Extract the (X, Y) coordinate from the center of the cell holding the provided text.  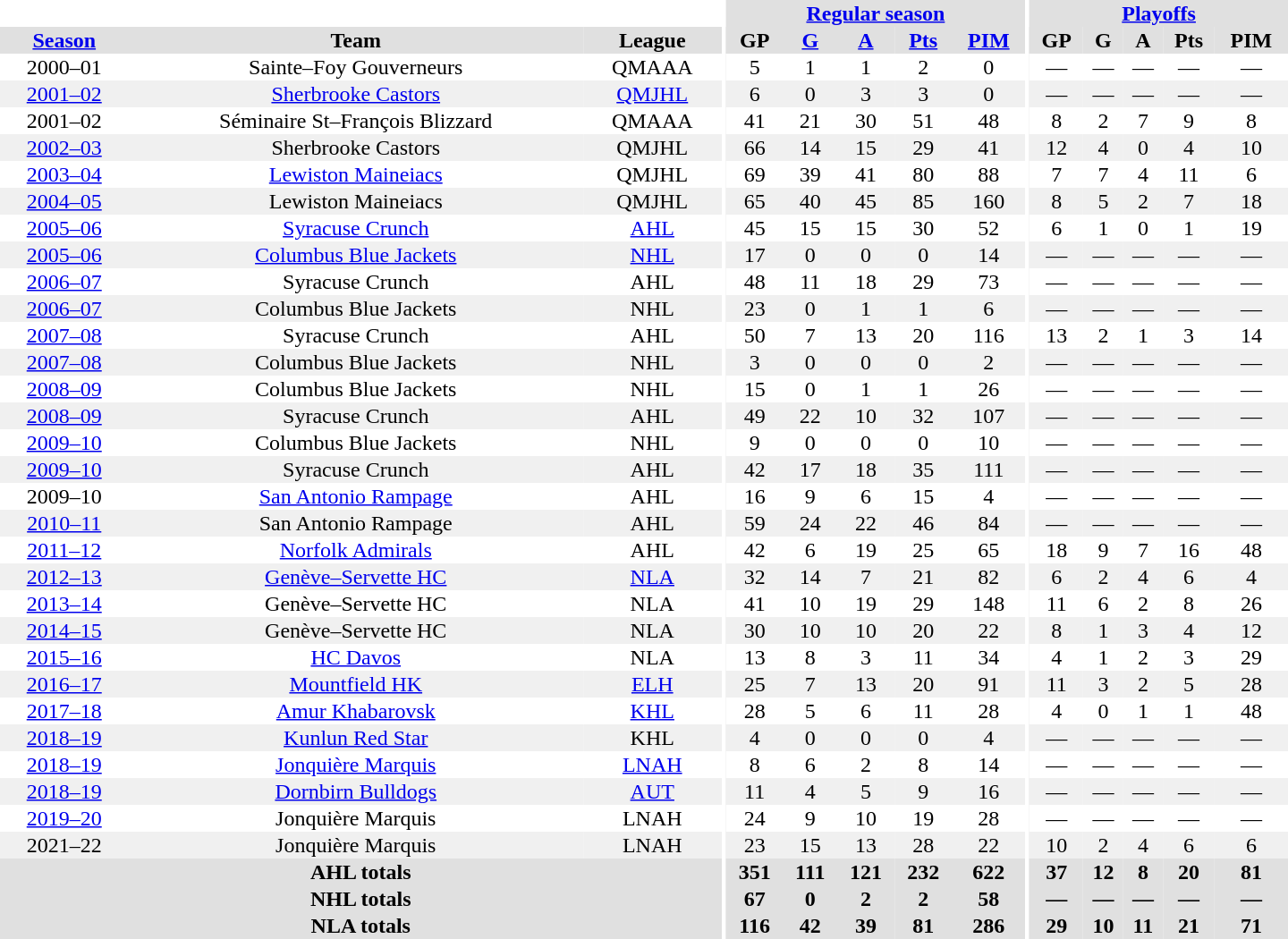
2016–17 (64, 684)
35 (923, 469)
49 (754, 416)
Team (356, 40)
160 (988, 201)
73 (988, 282)
2015–16 (64, 657)
2012–13 (64, 577)
59 (754, 523)
2013–14 (64, 604)
Playoffs (1159, 13)
82 (988, 577)
2004–05 (64, 201)
85 (923, 201)
91 (988, 684)
2017–18 (64, 711)
Dornbirn Bulldogs (356, 791)
2003–04 (64, 174)
HC Davos (356, 657)
Season (64, 40)
66 (754, 148)
46 (923, 523)
40 (810, 201)
148 (988, 604)
2021–22 (64, 845)
84 (988, 523)
Sainte–Foy Gouverneurs (356, 67)
2019–20 (64, 818)
Séminaire St–François Blizzard (356, 121)
88 (988, 174)
Norfolk Admirals (356, 550)
Amur Khabarovsk (356, 711)
2010–11 (64, 523)
58 (988, 899)
34 (988, 657)
2011–12 (64, 550)
2014–15 (64, 630)
Mountfield HK (356, 684)
2002–03 (64, 148)
69 (754, 174)
AHL totals (361, 872)
71 (1251, 926)
50 (754, 335)
Kunlun Red Star (356, 738)
ELH (653, 684)
51 (923, 121)
NLA totals (361, 926)
Regular season (875, 13)
80 (923, 174)
232 (923, 872)
121 (866, 872)
AUT (653, 791)
67 (754, 899)
351 (754, 872)
286 (988, 926)
League (653, 40)
107 (988, 416)
NHL totals (361, 899)
52 (988, 228)
2000–01 (64, 67)
37 (1056, 872)
622 (988, 872)
